Return the (X, Y) coordinate for the center point of the cell that contains the specified text.  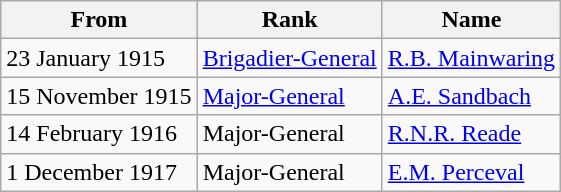
E.M. Perceval (471, 172)
From (99, 20)
15 November 1915 (99, 96)
Rank (290, 20)
23 January 1915 (99, 58)
1 December 1917 (99, 172)
14 February 1916 (99, 134)
R.B. Mainwaring (471, 58)
R.N.R. Reade (471, 134)
A.E. Sandbach (471, 96)
Brigadier-General (290, 58)
Name (471, 20)
